From the cell containing the given text, extract its center point as (x, y) coordinate. 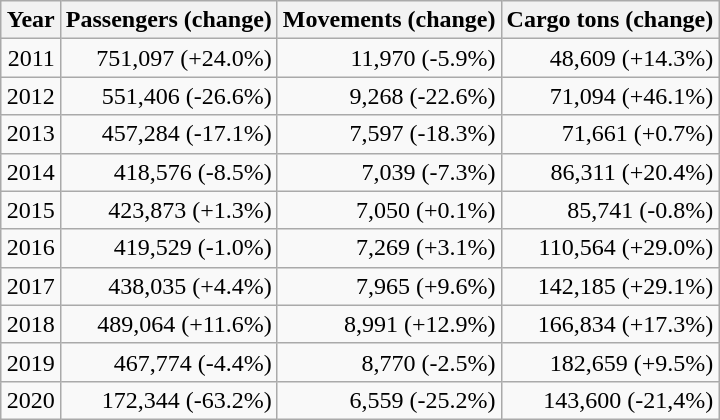
7,965 (+9.6%) (389, 286)
Year (30, 20)
166,834 (+17.3%) (610, 324)
2018 (30, 324)
7,269 (+3.1%) (389, 248)
7,039 (-7.3%) (389, 172)
7,597 (-18.3%) (389, 134)
71,094 (+46.1%) (610, 96)
2014 (30, 172)
419,529 (-1.0%) (168, 248)
71,661 (+0.7%) (610, 134)
Movements (change) (389, 20)
467,774 (-4.4%) (168, 362)
Passengers (change) (168, 20)
2013 (30, 134)
182,659 (+9.5%) (610, 362)
2017 (30, 286)
85,741 (-0.8%) (610, 210)
2019 (30, 362)
142,185 (+29.1%) (610, 286)
751,097 (+24.0%) (168, 58)
9,268 (-22.6%) (389, 96)
Cargo tons (change) (610, 20)
110,564 (+29.0%) (610, 248)
489,064 (+11.6%) (168, 324)
48,609 (+14.3%) (610, 58)
423,873 (+1.3%) (168, 210)
2020 (30, 400)
418,576 (-8.5%) (168, 172)
438,035 (+4.4%) (168, 286)
11,970 (-5.9%) (389, 58)
86,311 (+20.4%) (610, 172)
2015 (30, 210)
2016 (30, 248)
7,050 (+0.1%) (389, 210)
172,344 (-63.2%) (168, 400)
8,770 (-2.5%) (389, 362)
457,284 (-17.1%) (168, 134)
2011 (30, 58)
6,559 (-25.2%) (389, 400)
8,991 (+12.9%) (389, 324)
2012 (30, 96)
143,600 (-21,4%) (610, 400)
551,406 (-26.6%) (168, 96)
